Return [x, y] of the center of cell containing provided text 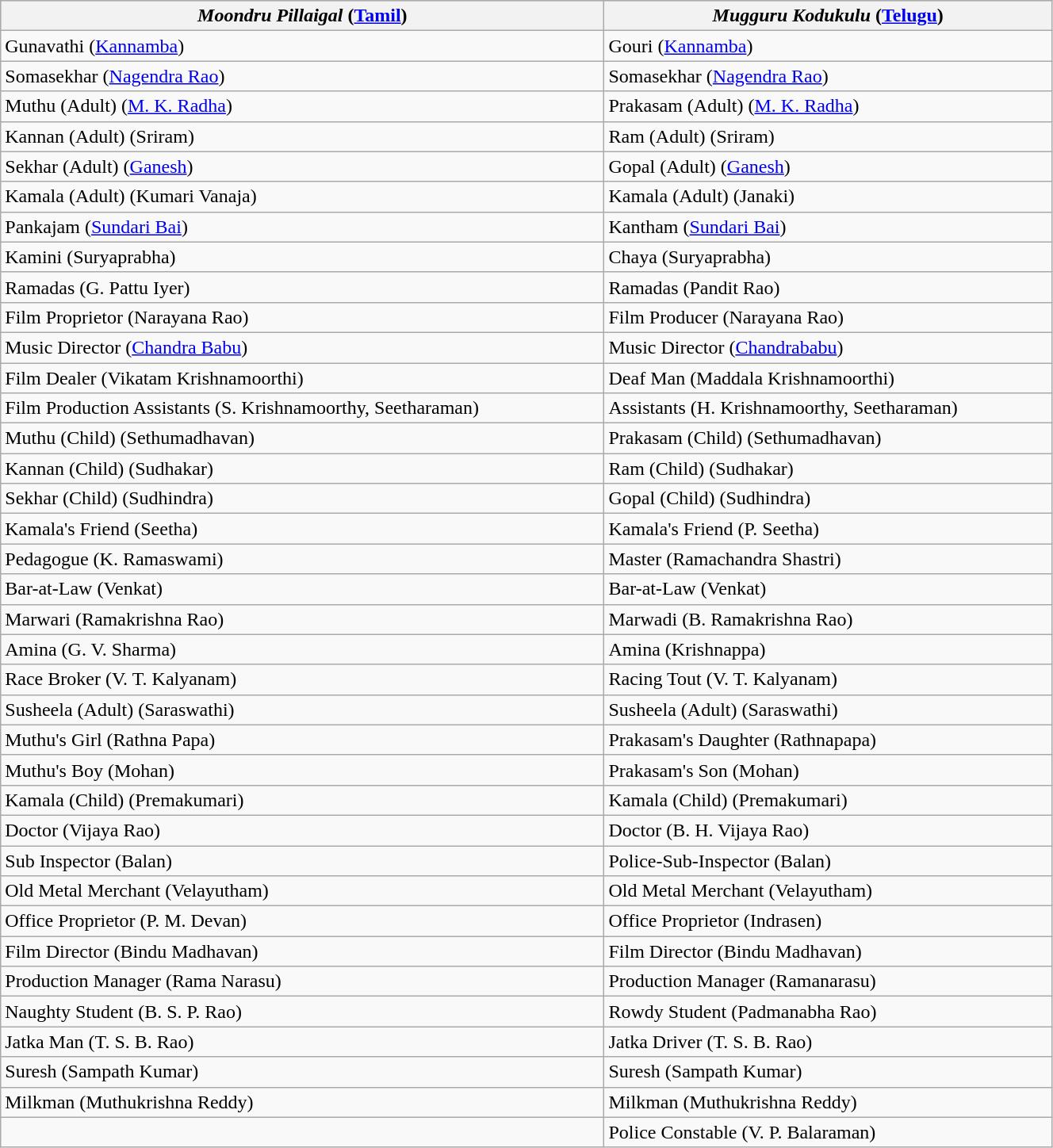
Jatka Driver (T. S. B. Rao) [828, 1042]
Ram (Child) (Sudhakar) [828, 469]
Kantham (Sundari Bai) [828, 227]
Prakasam (Child) (Sethumadhavan) [828, 438]
Muthu (Adult) (M. K. Radha) [303, 106]
Kamini (Suryaprabha) [303, 257]
Music Director (Chandrababu) [828, 347]
Film Proprietor (Narayana Rao) [303, 317]
Kamala's Friend (P. Seetha) [828, 529]
Race Broker (V. T. Kalyanam) [303, 679]
Police Constable (V. P. Balaraman) [828, 1132]
Ram (Adult) (Sriram) [828, 136]
Production Manager (Ramanarasu) [828, 982]
Muthu's Boy (Mohan) [303, 770]
Assistants (H. Krishnamoorthy, Seetharaman) [828, 408]
Production Manager (Rama Narasu) [303, 982]
Police-Sub-Inspector (Balan) [828, 860]
Ramadas (Pandit Rao) [828, 287]
Prakasam's Daughter (Rathnapapa) [828, 740]
Sub Inspector (Balan) [303, 860]
Music Director (Chandra Babu) [303, 347]
Amina (Krishnappa) [828, 649]
Doctor (B. H. Vijaya Rao) [828, 830]
Racing Tout (V. T. Kalyanam) [828, 679]
Kamala (Adult) (Kumari Vanaja) [303, 197]
Mugguru Kodukulu (Telugu) [828, 16]
Prakasam's Son (Mohan) [828, 770]
Naughty Student (B. S. P. Rao) [303, 1012]
Sekhar (Child) (Sudhindra) [303, 499]
Pankajam (Sundari Bai) [303, 227]
Deaf Man (Maddala Krishnamoorthi) [828, 378]
Prakasam (Adult) (M. K. Radha) [828, 106]
Chaya (Suryaprabha) [828, 257]
Office Proprietor (Indrasen) [828, 921]
Kannan (Adult) (Sriram) [303, 136]
Muthu's Girl (Rathna Papa) [303, 740]
Marwadi (B. Ramakrishna Rao) [828, 619]
Pedagogue (K. Ramaswami) [303, 559]
Film Producer (Narayana Rao) [828, 317]
Office Proprietor (P. M. Devan) [303, 921]
Amina (G. V. Sharma) [303, 649]
Marwari (Ramakrishna Rao) [303, 619]
Kannan (Child) (Sudhakar) [303, 469]
Muthu (Child) (Sethumadhavan) [303, 438]
Sekhar (Adult) (Ganesh) [303, 166]
Gouri (Kannamba) [828, 46]
Gunavathi (Kannamba) [303, 46]
Film Dealer (Vikatam Krishnamoorthi) [303, 378]
Doctor (Vijaya Rao) [303, 830]
Ramadas (G. Pattu Iyer) [303, 287]
Rowdy Student (Padmanabha Rao) [828, 1012]
Kamala's Friend (Seetha) [303, 529]
Kamala (Adult) (Janaki) [828, 197]
Moondru Pillaigal (Tamil) [303, 16]
Film Production Assistants (S. Krishnamoorthy, Seetharaman) [303, 408]
Jatka Man (T. S. B. Rao) [303, 1042]
Gopal (Adult) (Ganesh) [828, 166]
Gopal (Child) (Sudhindra) [828, 499]
Master (Ramachandra Shastri) [828, 559]
